For the text-containing cell, return its midpoint in (x, y) coordinate format. 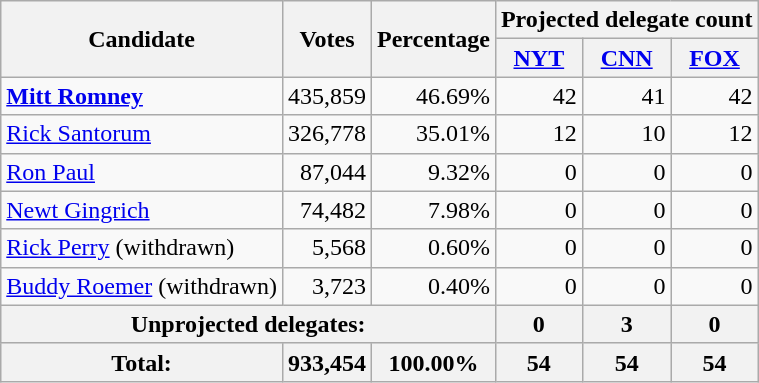
0.60% (434, 248)
Buddy Roemer (withdrawn) (142, 286)
100.00% (434, 362)
Ron Paul (142, 172)
0.40% (434, 286)
326,778 (326, 134)
3 (626, 324)
Mitt Romney (142, 96)
CNN (626, 58)
Projected delegate count (626, 20)
46.69% (434, 96)
35.01% (434, 134)
Votes (326, 39)
10 (626, 134)
Rick Perry (withdrawn) (142, 248)
Total: (142, 362)
Unprojected delegates: (248, 324)
NYT (538, 58)
Candidate (142, 39)
Newt Gingrich (142, 210)
74,482 (326, 210)
FOX (714, 58)
Percentage (434, 39)
Rick Santorum (142, 134)
9.32% (434, 172)
3,723 (326, 286)
7.98% (434, 210)
41 (626, 96)
933,454 (326, 362)
435,859 (326, 96)
5,568 (326, 248)
87,044 (326, 172)
